Find where the given text appears and provide that cell's center as (x, y) coordinate. 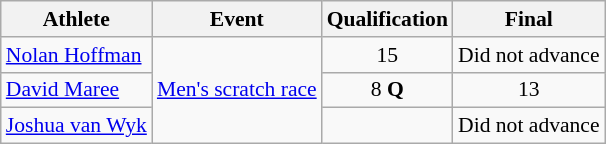
Joshua van Wyk (76, 126)
Qualification (388, 19)
Event (237, 19)
Nolan Hoffman (76, 55)
David Maree (76, 90)
15 (388, 55)
Athlete (76, 19)
13 (529, 90)
Final (529, 19)
Men's scratch race (237, 90)
8 Q (388, 90)
